For the text-containing cell, return its midpoint in [X, Y] coordinate format. 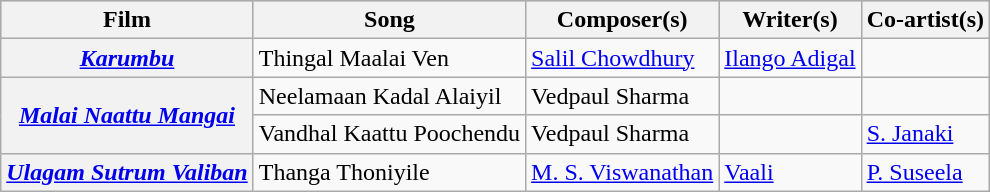
Ilango Adigal [790, 58]
Thingal Maalai Ven [389, 58]
Thanga Thoniyile [389, 172]
Ulagam Sutrum Valiban [127, 172]
Karumbu [127, 58]
S. Janaki [925, 134]
Neelamaan Kadal Alaiyil [389, 96]
P. Suseela [925, 172]
Malai Naattu Mangai [127, 115]
Writer(s) [790, 20]
Composer(s) [622, 20]
M. S. Viswanathan [622, 172]
Co-artist(s) [925, 20]
Film [127, 20]
Song [389, 20]
Vaali [790, 172]
Vandhal Kaattu Poochendu [389, 134]
Salil Chowdhury [622, 58]
